Extract the (x, y) coordinate from the center of the cell holding the provided text.  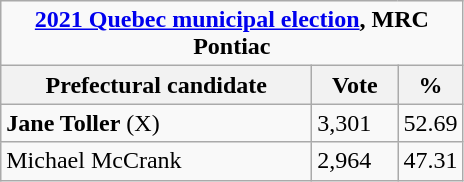
3,301 (355, 123)
47.31 (430, 161)
Jane Toller (X) (156, 123)
Michael McCrank (156, 161)
2021 Quebec municipal election, MRC Pontiac (232, 34)
2,964 (355, 161)
Vote (355, 85)
52.69 (430, 123)
% (430, 85)
Prefectural candidate (156, 85)
